Return the [x, y] coordinate for the center point of the cell that contains the specified text.  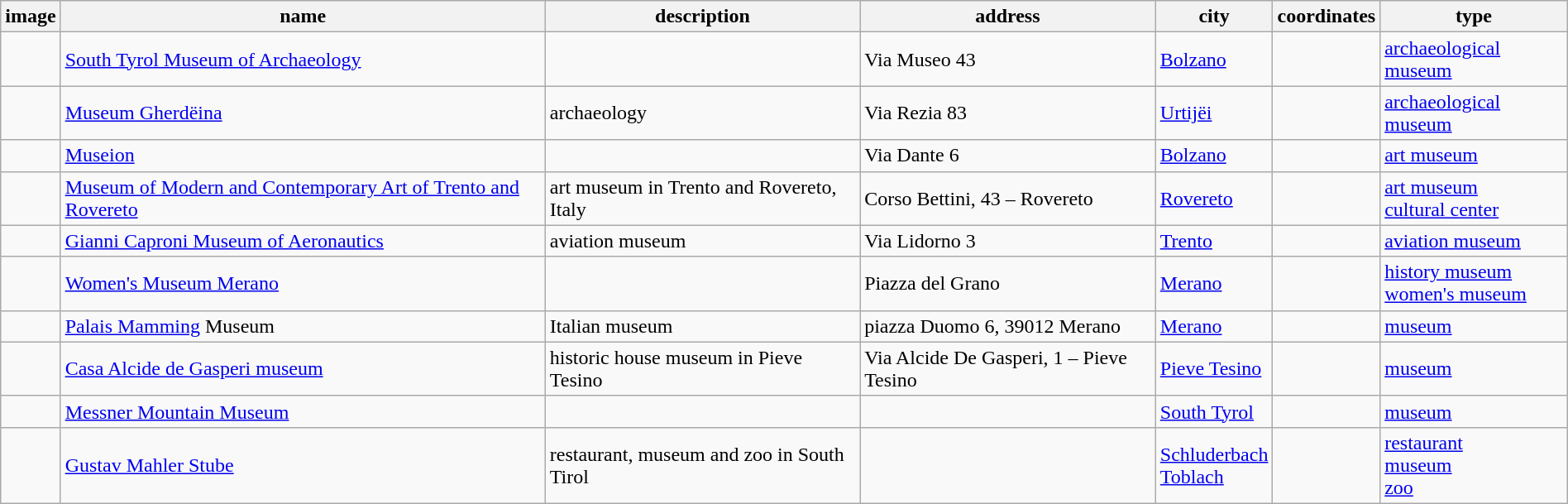
type [1474, 17]
SchluderbachToblach [1214, 465]
art museum in Trento and Rovereto, Italy [702, 199]
Museum Gherdëina [303, 113]
Museum of Modern and Contemporary Art of Trento and Rovereto [303, 199]
coordinates [1327, 17]
name [303, 17]
Urtijëi [1214, 113]
Gianni Caproni Museum of Aeronautics [303, 241]
address [1008, 17]
South Tyrol [1214, 411]
Corso Bettini, 43 – Rovereto [1008, 199]
Via Dante 6 [1008, 156]
Casa Alcide de Gasperi museum [303, 369]
description [702, 17]
Museion [303, 156]
archaeology [702, 113]
piazza Duomo 6, 39012 Merano [1008, 326]
Via Rezia 83 [1008, 113]
South Tyrol Museum of Archaeology [303, 60]
Messner Mountain Museum [303, 411]
image [31, 17]
Pieve Tesino [1214, 369]
Women's Museum Merano [303, 283]
Gustav Mahler Stube [303, 465]
Via Alcide De Gasperi, 1 – Pieve Tesino [1008, 369]
Rovereto [1214, 199]
Italian museum [702, 326]
history museumwomen's museum [1474, 283]
Via Museo 43 [1008, 60]
historic house museum in Pieve Tesino [702, 369]
art museumcultural center [1474, 199]
Palais Mamming Museum [303, 326]
art museum [1474, 156]
city [1214, 17]
Via Lidorno 3 [1008, 241]
Trento [1214, 241]
restaurant, museum and zoo in South Tirol [702, 465]
restaurantmuseumzoo [1474, 465]
Piazza del Grano [1008, 283]
